Return [x, y] of the center of cell containing provided text 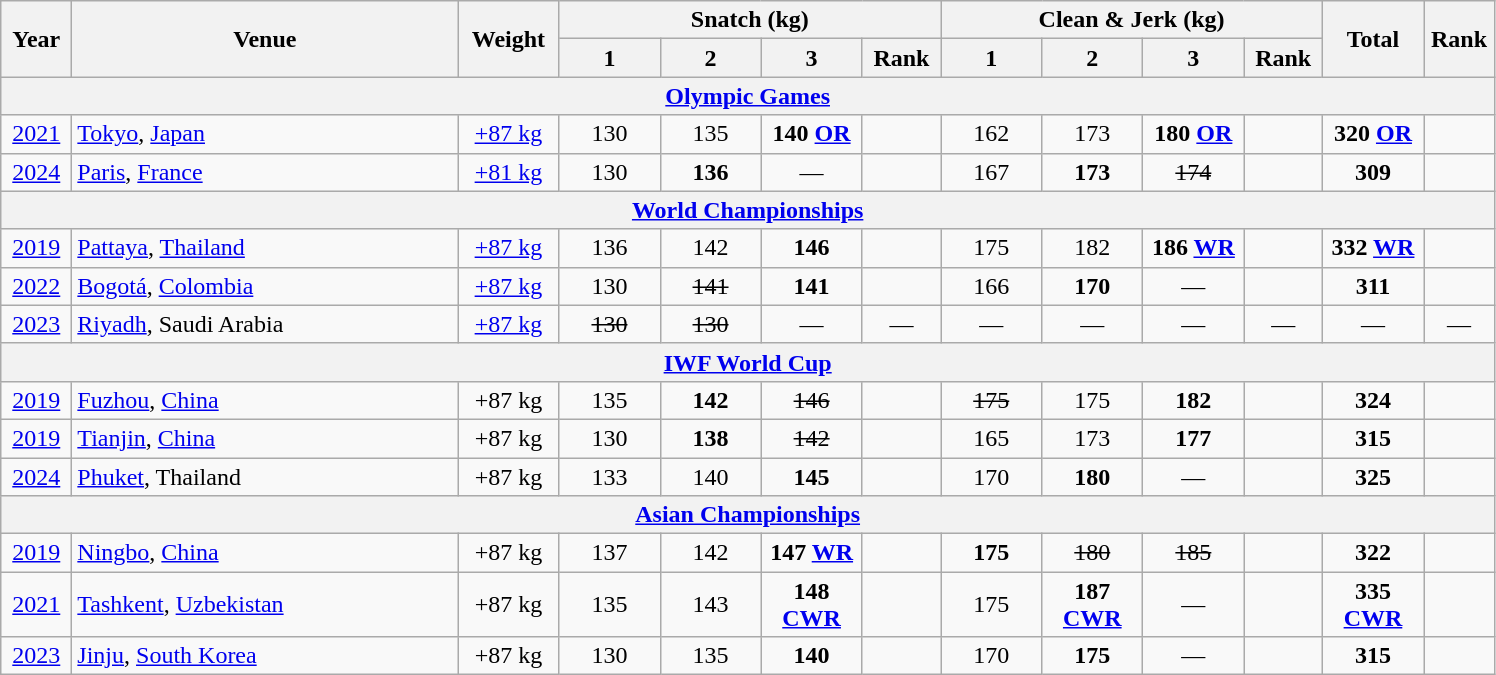
145 [812, 477]
335 CWR [1372, 604]
322 [1372, 553]
167 [992, 172]
320 OR [1372, 134]
Venue [265, 39]
Tashkent, Uzbekistan [265, 604]
148 CWR [812, 604]
Snatch (kg) [750, 20]
165 [992, 438]
185 [1194, 553]
137 [610, 553]
Riyadh, Saudi Arabia [265, 324]
147 WR [812, 553]
Clean & Jerk (kg) [1132, 20]
133 [610, 477]
174 [1194, 172]
143 [710, 604]
Ningbo, China [265, 553]
140 OR [812, 134]
Asian Championships [748, 515]
187 CWR [1092, 604]
Bogotá, Colombia [265, 286]
Tianjin, China [265, 438]
Weight [508, 39]
IWF World Cup [748, 362]
138 [710, 438]
166 [992, 286]
2022 [36, 286]
311 [1372, 286]
180 OR [1194, 134]
Paris, France [265, 172]
Total [1372, 39]
325 [1372, 477]
309 [1372, 172]
Jinju, South Korea [265, 656]
World Championships [748, 210]
Phuket, Thailand [265, 477]
Fuzhou, China [265, 400]
177 [1194, 438]
+81 kg [508, 172]
Pattaya, Thailand [265, 248]
186 WR [1194, 248]
Olympic Games [748, 96]
162 [992, 134]
324 [1372, 400]
Tokyo, Japan [265, 134]
332 WR [1372, 248]
Year [36, 39]
